Identify which cell holds the provided text, then report its [X, Y] central coordinate. 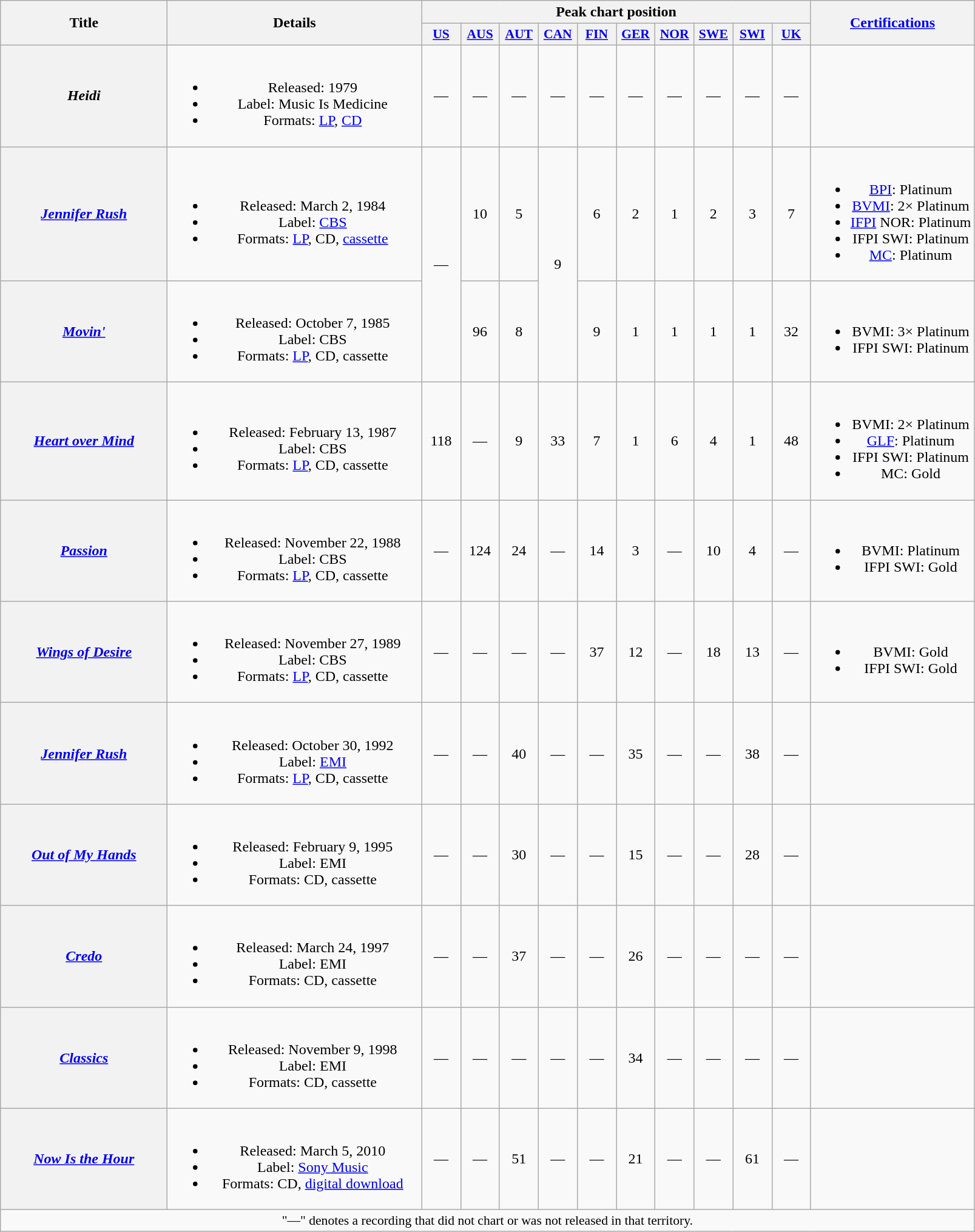
Released: October 7, 1985Label: CBSFormats: LP, CD, cassette [295, 331]
35 [636, 754]
Now Is the Hour [84, 1159]
Released: October 30, 1992Label: EMIFormats: LP, CD, cassette [295, 754]
US [441, 35]
48 [791, 441]
Released: November 9, 1998Label: EMIFormats: CD, cassette [295, 1057]
14 [596, 551]
34 [636, 1057]
Heidi [84, 96]
Out of My Hands [84, 855]
Title [84, 23]
Released: 1979Label: Music Is MedicineFormats: LP, CD [295, 96]
Released: February 9, 1995Label: EMIFormats: CD, cassette [295, 855]
BPI: PlatinumBVMI: 2× PlatinumIFPI NOR: PlatinumIFPI SWI: PlatinumMC: Platinum [892, 214]
AUS [480, 35]
Wings of Desire [84, 652]
BVMI: GoldIFPI SWI: Gold [892, 652]
118 [441, 441]
51 [519, 1159]
FIN [596, 35]
SWI [752, 35]
24 [519, 551]
40 [519, 754]
Released: November 22, 1988Label: CBSFormats: LP, CD, cassette [295, 551]
32 [791, 331]
Certifications [892, 23]
Released: March 2, 1984Label: CBSFormats: LP, CD, cassette [295, 214]
SWE [714, 35]
30 [519, 855]
15 [636, 855]
124 [480, 551]
BVMI: PlatinumIFPI SWI: Gold [892, 551]
Heart over Mind [84, 441]
12 [636, 652]
Classics [84, 1057]
21 [636, 1159]
Released: November 27, 1989Label: CBSFormats: LP, CD, cassette [295, 652]
AUT [519, 35]
BVMI: 2× PlatinumGLF: PlatinumIFPI SWI: PlatinumMC: Gold [892, 441]
Released: March 24, 1997Label: EMIFormats: CD, cassette [295, 956]
BVMI: 3× PlatinumIFPI SWI: Platinum [892, 331]
26 [636, 956]
8 [519, 331]
Passion [84, 551]
33 [558, 441]
Details [295, 23]
38 [752, 754]
Peak chart position [616, 12]
96 [480, 331]
61 [752, 1159]
Released: February 13, 1987Label: CBSFormats: LP, CD, cassette [295, 441]
GER [636, 35]
Movin' [84, 331]
"—" denotes a recording that did not chart or was not released in that territory. [488, 1220]
Credo [84, 956]
13 [752, 652]
5 [519, 214]
NOR [675, 35]
28 [752, 855]
UK [791, 35]
18 [714, 652]
CAN [558, 35]
Released: March 5, 2010Label: Sony MusicFormats: CD, digital download [295, 1159]
